Detect which cell encompasses the target text, then output its [X, Y] center coordinate. 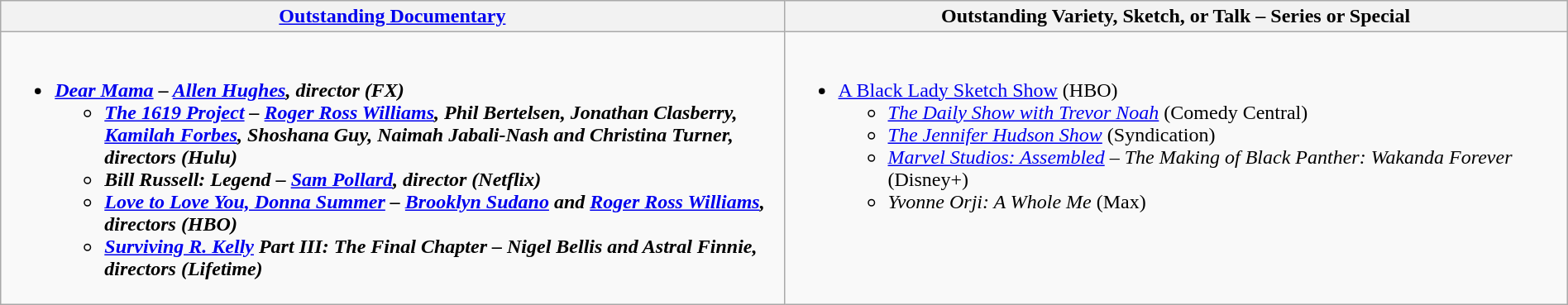
Outstanding Variety, Sketch, or Talk – Series or Special [1176, 17]
Outstanding Documentary [392, 17]
